Search for the cell housing the specified text and yield its (X, Y) center coordinate. 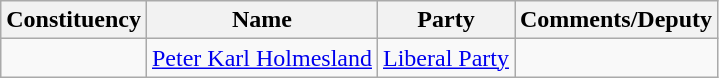
Comments/Deputy (616, 20)
Peter Karl Holmesland (262, 58)
Name (262, 20)
Party (446, 20)
Constituency (74, 20)
Liberal Party (446, 58)
